Scan for the cell matching the given text and deliver its [x, y] coordinate at center. 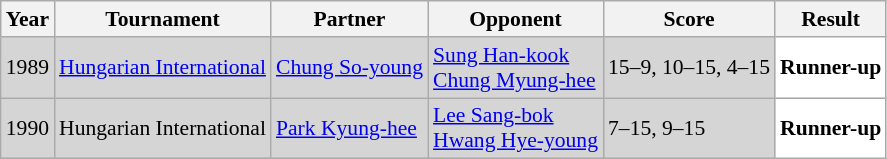
1989 [28, 68]
Park Kyung-hee [350, 128]
Opponent [516, 19]
Score [689, 19]
Partner [350, 19]
Tournament [162, 19]
Result [830, 19]
Sung Han-kook Chung Myung-hee [516, 68]
Year [28, 19]
7–15, 9–15 [689, 128]
15–9, 10–15, 4–15 [689, 68]
Lee Sang-bok Hwang Hye-young [516, 128]
1990 [28, 128]
Chung So-young [350, 68]
